Identify which cell holds the provided text, then report its [x, y] central coordinate. 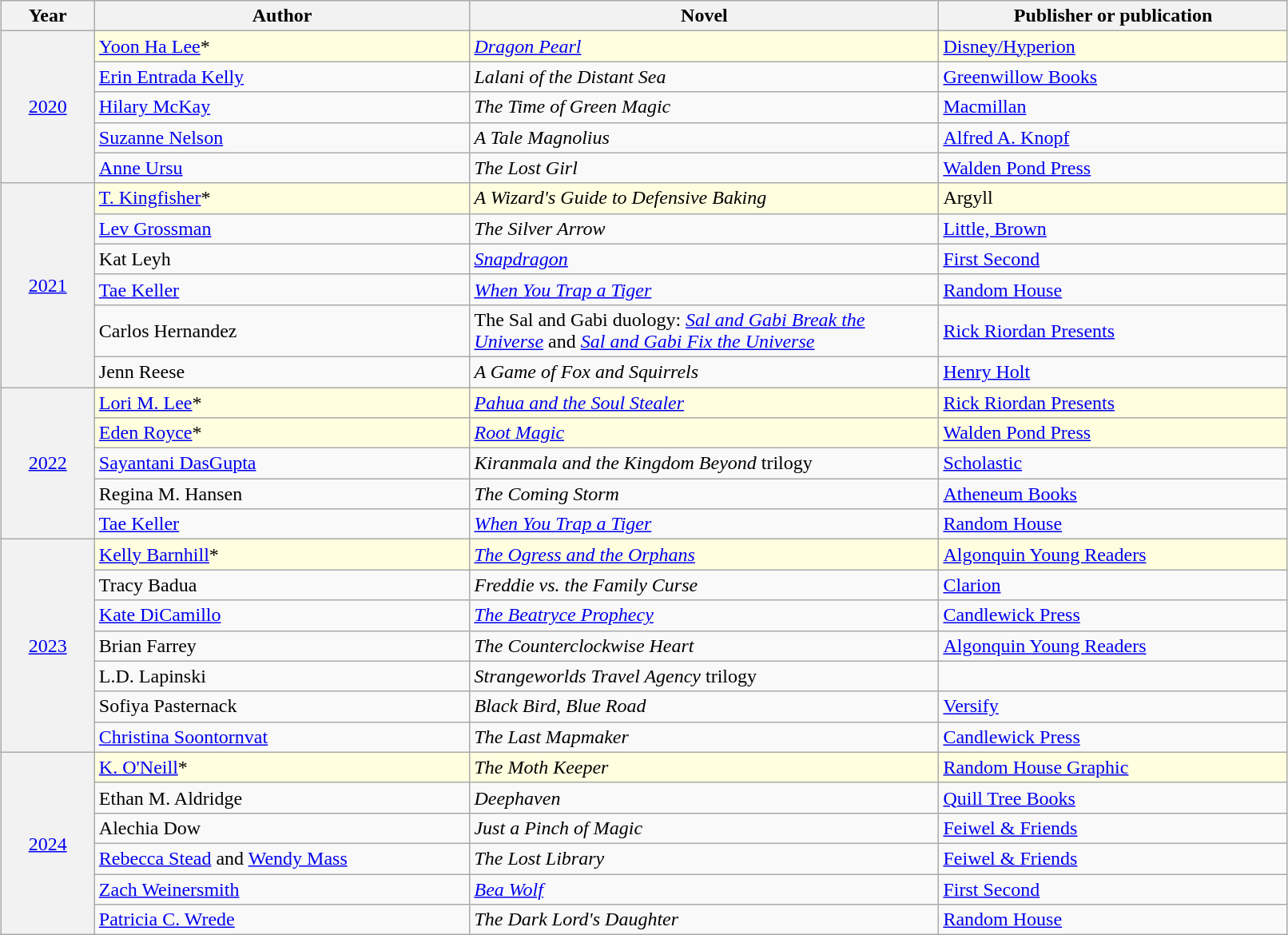
The Sal and Gabi duology: Sal and Gabi Break the Universe and Sal and Gabi Fix the Universe [705, 331]
The Lost Girl [705, 168]
2023 [48, 646]
Jenn Reese [282, 372]
Anne Ursu [282, 168]
Patricia C. Wrede [282, 920]
Versify [1113, 706]
Carlos Hernandez [282, 331]
Clarion [1113, 585]
Kelly Barnhill* [282, 555]
The Silver Arrow [705, 229]
Lalani of the Distant Sea [705, 77]
Quill Tree Books [1113, 798]
The Counterclockwise Heart [705, 646]
The Moth Keeper [705, 767]
Root Magic [705, 433]
Alfred A. Knopf [1113, 137]
Rebecca Stead and Wendy Mass [282, 858]
Kate DiCamillo [282, 615]
Snapdragon [705, 259]
The Coming Storm [705, 494]
Disney/Hyperion [1113, 46]
Novel [705, 16]
A Game of Fox and Squirrels [705, 372]
Just a Pinch of Magic [705, 828]
Author [282, 16]
Scholastic [1113, 464]
Sofiya Pasternack [282, 706]
Hilary McKay [282, 107]
Bea Wolf [705, 889]
Alechia Dow [282, 828]
K. O'Neill* [282, 767]
Freddie vs. the Family Curse [705, 585]
Yoon Ha Lee* [282, 46]
Lori M. Lee* [282, 402]
Macmillan [1113, 107]
Zach Weinersmith [282, 889]
Suzanne Nelson [282, 137]
The Beatryce Prophecy [705, 615]
Kiranmala and the Kingdom Beyond trilogy [705, 464]
Publisher or publication [1113, 16]
Tracy Badua [282, 585]
Christina Soontornvat [282, 737]
T. Kingfisher* [282, 198]
Ethan M. Aldridge [282, 798]
The Lost Library [705, 858]
Erin Entrada Kelly [282, 77]
Brian Farrey [282, 646]
Greenwillow Books [1113, 77]
The Dark Lord's Daughter [705, 920]
Pahua and the Soul Stealer [705, 402]
Lev Grossman [282, 229]
2024 [48, 843]
A Wizard's Guide to Defensive Baking [705, 198]
Year [48, 16]
Kat Leyh [282, 259]
Random House Graphic [1113, 767]
2020 [48, 107]
The Ogress and the Orphans [705, 555]
The Time of Green Magic [705, 107]
Deephaven [705, 798]
Little, Brown [1113, 229]
2022 [48, 463]
Dragon Pearl [705, 46]
Henry Holt [1113, 372]
The Last Mapmaker [705, 737]
Strangeworlds Travel Agency trilogy [705, 676]
2021 [48, 284]
Argyll [1113, 198]
Black Bird, Blue Road [705, 706]
A Tale Magnolius [705, 137]
Regina M. Hansen [282, 494]
L.D. Lapinski [282, 676]
Eden Royce* [282, 433]
Sayantani DasGupta [282, 464]
Atheneum Books [1113, 494]
